Extract the [X, Y] coordinate from the center of the cell holding the provided text.  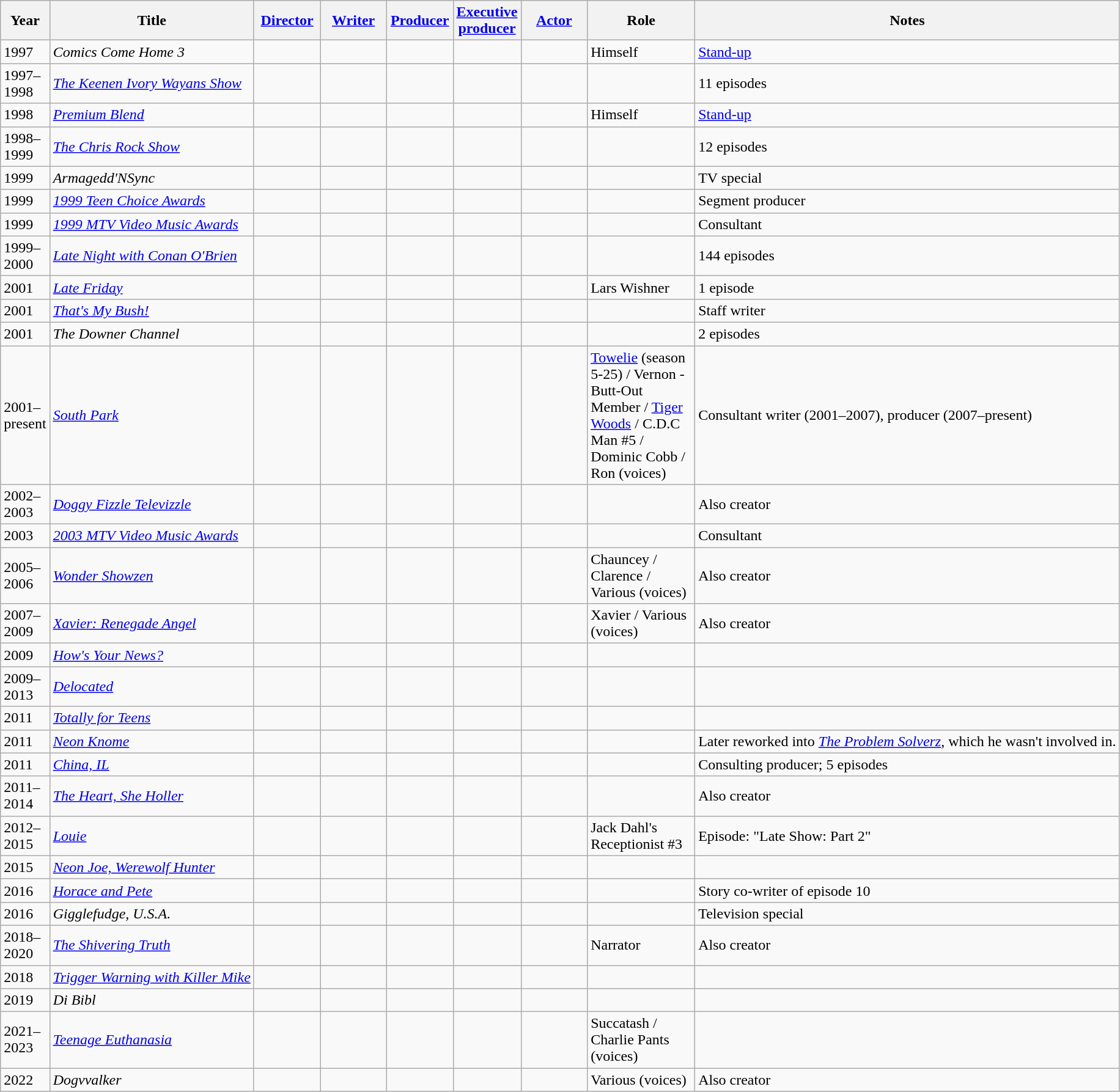
Consultant writer (2001–2007), producer (2007–present) [907, 416]
South Park [152, 416]
Doggy Fizzle Televizzle [152, 505]
That's My Bush! [152, 310]
Premium Blend [152, 115]
2001–present [25, 416]
2002–2003 [25, 505]
Towelie (season 5-25) / Vernon - Butt-Out Member / Tiger Woods / C.D.C Man #5 / Dominic Cobb / Ron (voices) [641, 416]
Late Night with Conan O'Brien [152, 255]
Xavier / Various (voices) [641, 623]
2021–2023 [25, 1040]
Role [641, 21]
Louie [152, 836]
1999 Teen Choice Awards [152, 201]
Director [287, 21]
2022 [25, 1080]
1997 [25, 52]
Di Bibl [152, 1000]
Executive producer [487, 21]
12 episodes [907, 147]
Television special [907, 914]
1 episode [907, 287]
Consulting producer; 5 episodes [907, 764]
The Heart, She Holler [152, 796]
2003 [25, 536]
The Keenen Ivory Wayans Show [152, 83]
Wonder Showzen [152, 576]
Comics Come Home 3 [152, 52]
2 episodes [907, 334]
TV special [907, 178]
The Chris Rock Show [152, 147]
Notes [907, 21]
The Shivering Truth [152, 945]
2018 [25, 977]
2009–2013 [25, 687]
Various (voices) [641, 1080]
Horace and Pete [152, 890]
Trigger Warning with Killer Mike [152, 977]
2012–2015 [25, 836]
Segment producer [907, 201]
1999 MTV Video Music Awards [152, 224]
Jack Dahl's Receptionist #3 [641, 836]
Delocated [152, 687]
Producer [419, 21]
2009 [25, 655]
Story co-writer of episode 10 [907, 890]
2011–2014 [25, 796]
Staff writer [907, 310]
144 episodes [907, 255]
1999–2000 [25, 255]
2019 [25, 1000]
Episode: "Late Show: Part 2" [907, 836]
Neon Knome [152, 741]
Xavier: Renegade Angel [152, 623]
Neon Joe, Werewolf Hunter [152, 867]
Later reworked into The Problem Solverz, which he wasn't involved in. [907, 741]
How's Your News? [152, 655]
2003 MTV Video Music Awards [152, 536]
The Downer Channel [152, 334]
11 episodes [907, 83]
Actor [554, 21]
1998 [25, 115]
Narrator [641, 945]
Year [25, 21]
Late Friday [152, 287]
Title [152, 21]
1998–1999 [25, 147]
2007–2009 [25, 623]
Succatash / Charlie Pants (voices) [641, 1040]
1997–1998 [25, 83]
China, IL [152, 764]
Chauncey / Clarence / Various (voices) [641, 576]
2005–2006 [25, 576]
Totally for Teens [152, 718]
Dogvvalker [152, 1080]
2018–2020 [25, 945]
Armagedd'NSync [152, 178]
Gigglefudge, U.S.A. [152, 914]
2015 [25, 867]
Lars Wishner [641, 287]
Writer [353, 21]
Teenage Euthanasia [152, 1040]
